Identify which cell holds the provided text, then report its [X, Y] central coordinate. 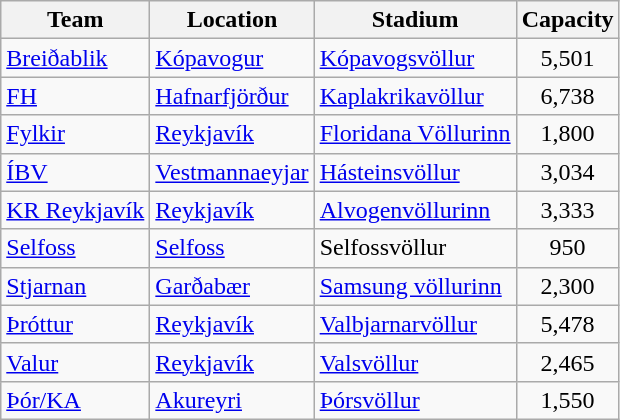
6,738 [568, 96]
Valur [76, 362]
3,333 [568, 210]
Stjarnan [76, 286]
Selfossvöllur [415, 248]
5,501 [568, 58]
Valsvöllur [415, 362]
Stadium [415, 20]
Kaplakrikavöllur [415, 96]
Valbjarnarvöllur [415, 324]
Capacity [568, 20]
Samsung völlurinn [415, 286]
ÍBV [76, 172]
Þróttur [76, 324]
Breiðablik [76, 58]
Garðabær [232, 286]
1,550 [568, 400]
Alvogenvöllurinn [415, 210]
Location [232, 20]
KR Reykjavík [76, 210]
Kópavogur [232, 58]
Hásteinsvöllur [415, 172]
Fylkir [76, 134]
Hafnarfjörður [232, 96]
FH [76, 96]
Vestmannaeyjar [232, 172]
2,465 [568, 362]
Team [76, 20]
Kópavogsvöllur [415, 58]
Þór/KA [76, 400]
3,034 [568, 172]
950 [568, 248]
5,478 [568, 324]
2,300 [568, 286]
Akureyri [232, 400]
Floridana Völlurinn [415, 134]
1,800 [568, 134]
Þórsvöllur [415, 400]
